Provide the [x, y] coordinate of the cell's center where the given text is located.  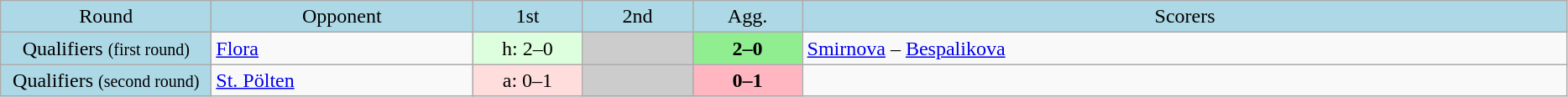
Qualifiers (first round) [106, 48]
a: 0–1 [527, 80]
Smirnova – Bespalikova [1185, 48]
Scorers [1185, 17]
Agg. [747, 17]
Qualifiers (second round) [106, 80]
1st [527, 17]
Opponent [342, 17]
2–0 [747, 48]
Round [106, 17]
2nd [638, 17]
0–1 [747, 80]
St. Pölten [342, 80]
Flora [342, 48]
h: 2–0 [527, 48]
